Identify which cell holds the provided text, then report its (X, Y) central coordinate. 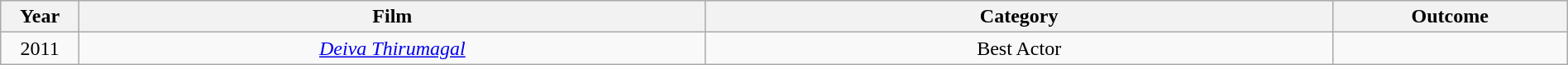
Outcome (1450, 17)
Deiva Thirumagal (392, 48)
Category (1019, 17)
2011 (40, 48)
Best Actor (1019, 48)
Film (392, 17)
Year (40, 17)
